Pinpoint the cell where the given text exists, returning its (x, y) midpoint coordinate. 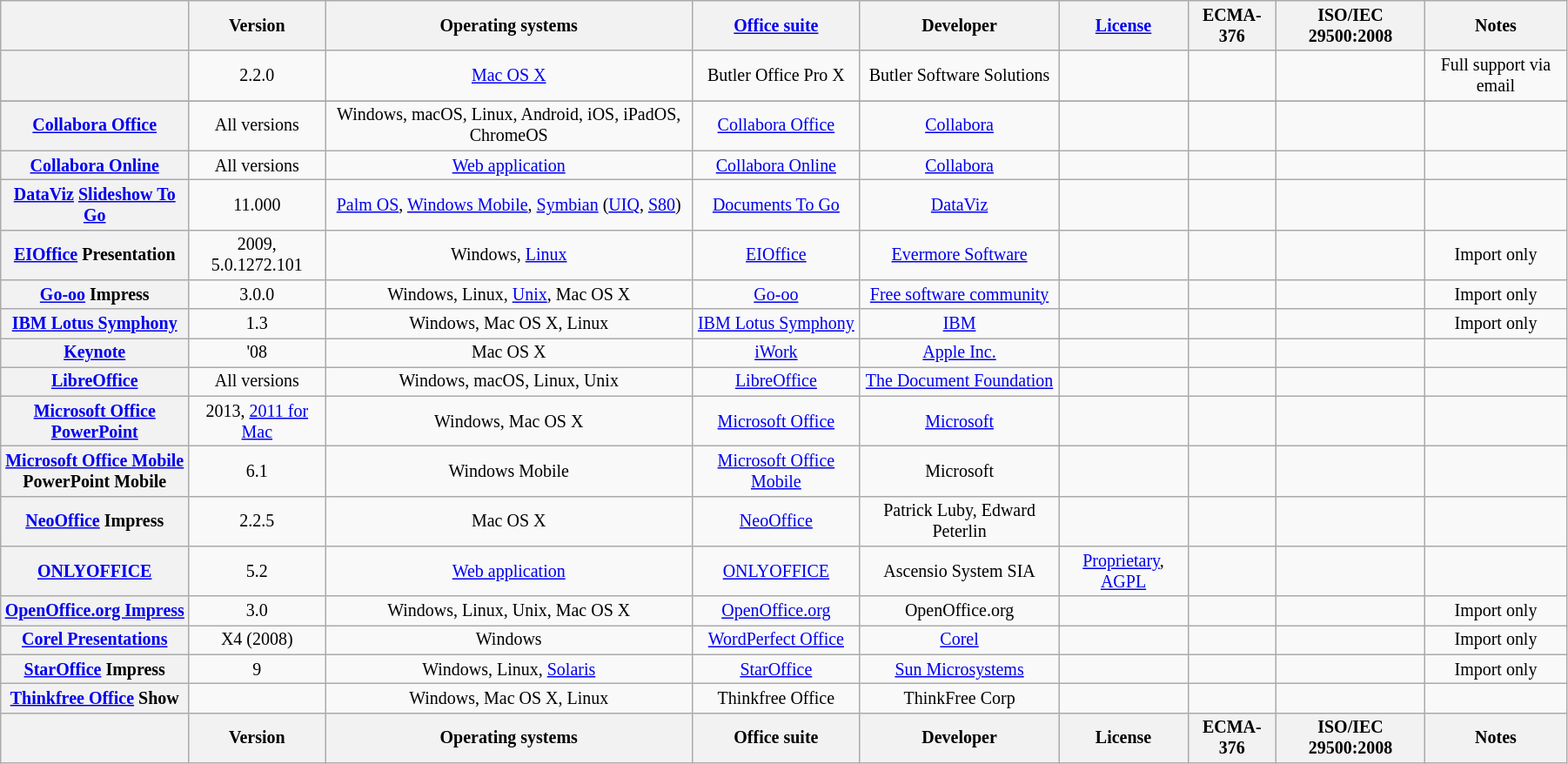
2013, 2011 for Mac (258, 421)
Windows, Linux (509, 254)
Microsoft Office PowerPoint (95, 421)
Microsoft Office (776, 421)
X4 (2008) (258, 640)
Microsoft Office Mobile PowerPoint Mobile (95, 472)
2.2.5 (258, 522)
StarOffice Impress (95, 670)
The Document Foundation (959, 381)
Windows, macOS, Linux, Unix (509, 381)
Go-oo Impress (95, 294)
1.3 (258, 324)
Windows Mobile (509, 472)
'08 (258, 353)
5.2 (258, 571)
Corel (959, 640)
9 (258, 670)
iWork (776, 353)
Evermore Software (959, 254)
Windows, macOS, Linux, Android, iOS, iPadOS, ChromeOS (509, 125)
IBM (959, 324)
3.0 (258, 611)
NeoOffice (776, 522)
ThinkFree Corp (959, 698)
DataViz (959, 205)
2009, 5.0.1272.101 (258, 254)
Documents To Go (776, 205)
Full support via email (1495, 77)
Patrick Luby, Edward Peterlin (959, 522)
Go-oo (776, 294)
Ascensio System SIA (959, 571)
11.000 (258, 205)
Thinkfree Office (776, 698)
DataViz Slideshow To Go (95, 205)
Windows, Linux, Solaris (509, 670)
Microsoft Office Mobile (776, 472)
NeoOffice Impress (95, 522)
Keynote (95, 353)
2.2.0 (258, 77)
Corel Presentations (95, 640)
WordPerfect Office (776, 640)
3.0.0 (258, 294)
EIOffice (776, 254)
6.1 (258, 472)
Free software community (959, 294)
Sun Microsystems (959, 670)
OpenOffice.org Impress (95, 611)
StarOffice (776, 670)
Palm OS, Windows Mobile, Symbian (UIQ, S80) (509, 205)
Butler Office Pro X (776, 77)
Butler Software Solutions (959, 77)
Thinkfree Office Show (95, 698)
Proprietary, AGPL (1123, 571)
Windows (509, 640)
Apple Inc. (959, 353)
Windows, Mac OS X (509, 421)
EIOffice Presentation (95, 254)
